Capture the cell that displays the provided text and extract its [x, y] central coordinate. 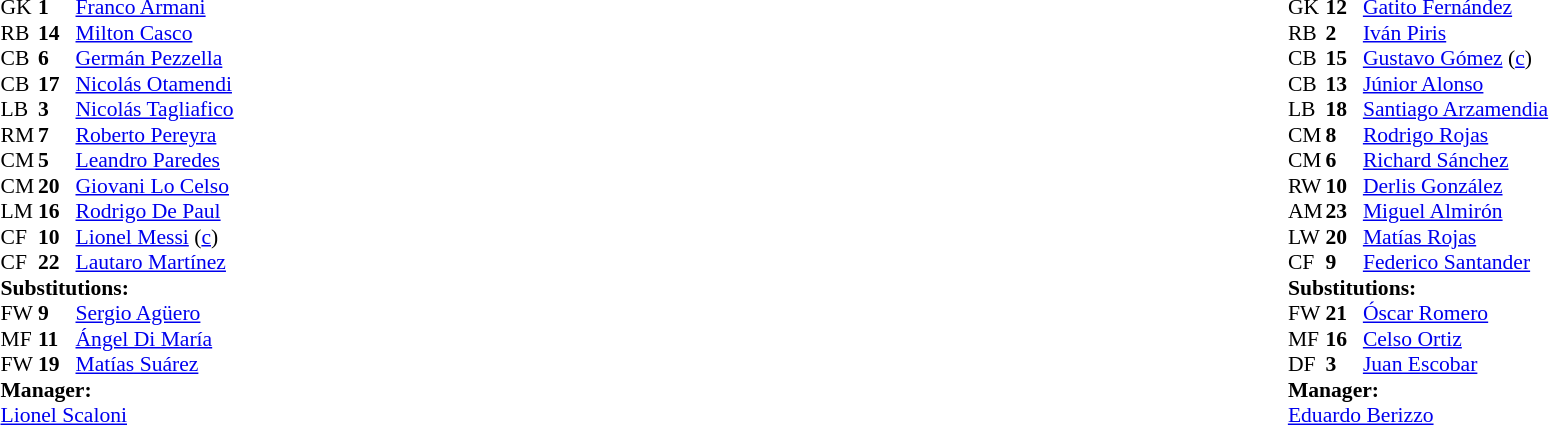
7 [57, 135]
RM [19, 135]
Derlis González [1456, 186]
21 [1344, 313]
Gustavo Gómez (c) [1456, 59]
Roberto Pereyra [155, 135]
LM [19, 211]
Celso Ortiz [1456, 339]
8 [1344, 135]
5 [57, 161]
23 [1344, 211]
Júnior Alonso [1456, 84]
Ángel Di María [155, 339]
Rodrigo De Paul [155, 211]
18 [1344, 109]
AM [1307, 211]
17 [57, 84]
Miguel Almirón [1456, 211]
14 [57, 33]
Matías Rojas [1456, 237]
Nicolás Tagliafico [155, 109]
Giovani Lo Celso [155, 186]
22 [57, 263]
Lionel Messi (c) [155, 237]
Milton Casco [155, 33]
LW [1307, 237]
11 [57, 339]
19 [57, 365]
Santiago Arzamendia [1456, 109]
DF [1307, 365]
Leandro Paredes [155, 161]
Lautaro Martínez [155, 263]
Juan Escobar [1456, 365]
Sergio Agüero [155, 313]
Richard Sánchez [1456, 161]
Nicolás Otamendi [155, 84]
Matías Suárez [155, 365]
RW [1307, 186]
15 [1344, 59]
Iván Piris [1456, 33]
13 [1344, 84]
Germán Pezzella [155, 59]
Óscar Romero [1456, 313]
Rodrigo Rojas [1456, 135]
2 [1344, 33]
Federico Santander [1456, 263]
